Locate the cell with the specified text and output its (X, Y) center coordinate. 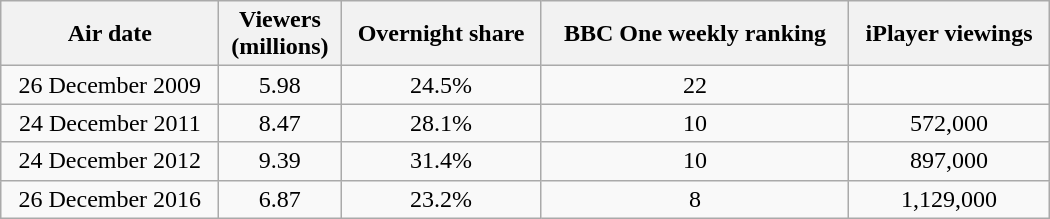
iPlayer viewings (949, 34)
26 December 2016 (110, 199)
BBC One weekly ranking (695, 34)
28.1% (441, 123)
24 December 2011 (110, 123)
897,000 (949, 161)
22 (695, 85)
Overnight share (441, 34)
1,129,000 (949, 199)
9.39 (280, 161)
26 December 2009 (110, 85)
572,000 (949, 123)
24 December 2012 (110, 161)
5.98 (280, 85)
6.87 (280, 199)
31.4% (441, 161)
8 (695, 199)
Air date (110, 34)
8.47 (280, 123)
23.2% (441, 199)
Viewers(millions) (280, 34)
24.5% (441, 85)
